Return the (X, Y) coordinate for the center point of the cell that contains the specified text.  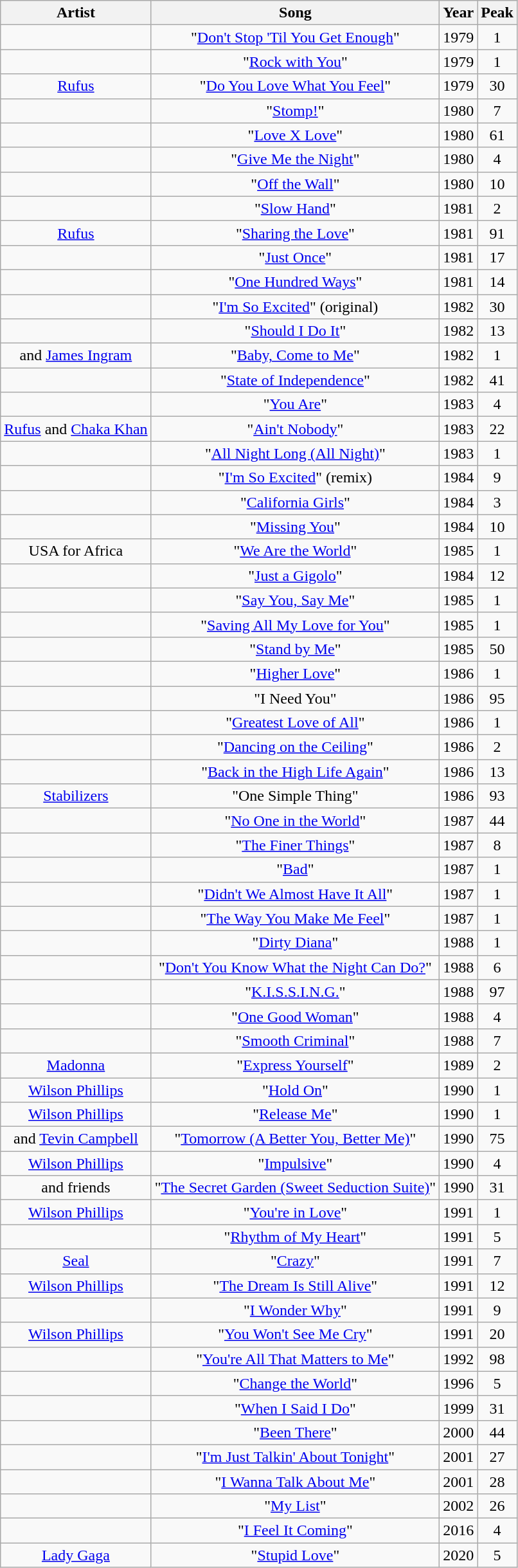
"Baby, Come to Me" (296, 356)
"Slow Hand" (296, 208)
"We Are the World" (296, 551)
1989 (459, 1065)
and James Ingram (76, 356)
"Crazy" (296, 1261)
1996 (459, 1383)
"Saving All My Love for You" (296, 624)
"State of Independence" (296, 380)
"Dancing on the Ceiling" (296, 747)
14 (497, 282)
2016 (459, 1531)
Seal (76, 1261)
"You're in Love" (296, 1212)
50 (497, 649)
"I'm Just Talkin' About Tonight" (296, 1457)
"My List" (296, 1506)
"Should I Do It" (296, 331)
"Stomp!" (296, 111)
98 (497, 1359)
"Ain't Nobody" (296, 429)
93 (497, 796)
"You're All That Matters to Me" (296, 1359)
Peak (497, 13)
"Tomorrow (A Better You, Better Me)" (296, 1139)
"Off the Wall" (296, 184)
"I Wanna Talk About Me" (296, 1481)
Madonna (76, 1065)
"Don't Stop 'Til You Get Enough" (296, 37)
20 (497, 1335)
2000 (459, 1432)
6 (497, 967)
"The Finer Things" (296, 845)
"Say You, Say Me" (296, 600)
"One Hundred Ways" (296, 282)
28 (497, 1481)
"One Simple Thing" (296, 796)
Lady Gaga (76, 1555)
Rufus and Chaka Khan (76, 429)
1999 (459, 1408)
17 (497, 257)
"No One in the World" (296, 821)
"Love X Love" (296, 135)
"Change the World" (296, 1383)
"One Good Woman" (296, 1016)
"Sharing the Love" (296, 233)
Artist (76, 13)
22 (497, 429)
26 (497, 1506)
"I'm So Excited" (original) (296, 307)
"Stupid Love" (296, 1555)
27 (497, 1457)
"Smooth Criminal" (296, 1041)
"K.I.S.S.I.N.G." (296, 992)
"Impulsive" (296, 1163)
"Didn't We Almost Have It All" (296, 894)
91 (497, 233)
61 (497, 135)
"You Are" (296, 405)
2002 (459, 1506)
"You Won't See Me Cry" (296, 1335)
USA for Africa (76, 551)
"Missing You" (296, 527)
41 (497, 380)
95 (497, 698)
"Bad" (296, 870)
1992 (459, 1359)
"I Wonder Why" (296, 1310)
"I Need You" (296, 698)
"Release Me" (296, 1115)
and friends (76, 1188)
"When I Said I Do" (296, 1408)
"Just a Gigolo" (296, 576)
75 (497, 1139)
Stabilizers (76, 796)
97 (497, 992)
"Dirty Diana" (296, 943)
8 (497, 845)
"Stand by Me" (296, 649)
"Greatest Love of All" (296, 723)
Year (459, 13)
"Been There" (296, 1432)
"I Feel It Coming" (296, 1531)
"Just Once" (296, 257)
"The Way You Make Me Feel" (296, 918)
"The Dream Is Still Alive" (296, 1286)
"Rhythm of My Heart" (296, 1237)
"I'm So Excited" (remix) (296, 478)
"The Secret Garden (Sweet Seduction Suite)" (296, 1188)
"Higher Love" (296, 673)
and Tevin Campbell (76, 1139)
Song (296, 13)
2020 (459, 1555)
"Express Yourself" (296, 1065)
"Back in the High Life Again" (296, 772)
"Give Me the Night" (296, 160)
"Don't You Know What the Night Can Do?" (296, 967)
"California Girls" (296, 502)
"All Night Long (All Night)" (296, 453)
"Hold On" (296, 1090)
"Rock with You" (296, 62)
"Do You Love What You Feel" (296, 86)
3 (497, 502)
